Extract the [x, y] coordinate from the center of the cell holding the provided text.  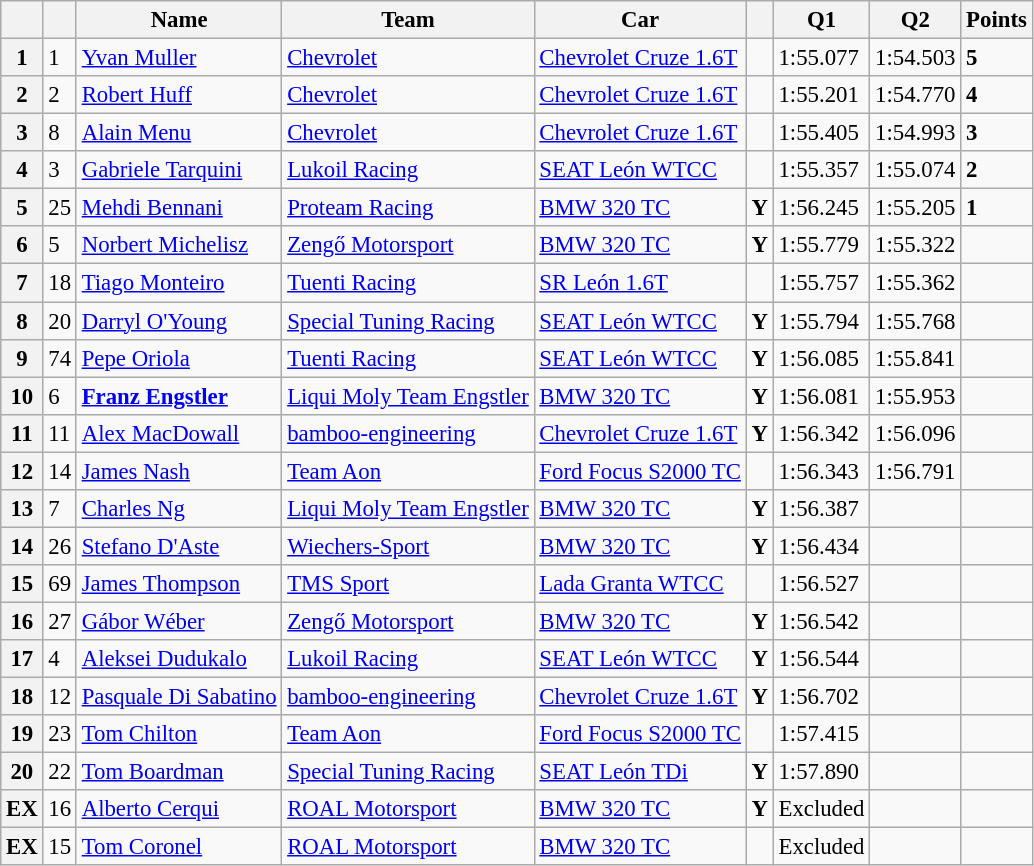
1:56.342 [822, 433]
19 [22, 734]
Norbert Michelisz [178, 245]
1:55.841 [916, 358]
1:55.757 [822, 283]
Aleksei Dudukalo [178, 659]
1:56.434 [822, 546]
Tom Boardman [178, 772]
1:55.074 [916, 170]
Q2 [916, 20]
74 [60, 358]
1:56.702 [822, 697]
1:57.890 [822, 772]
1:54.993 [916, 133]
1:56.343 [822, 471]
27 [60, 621]
1:55.779 [822, 245]
1:56.542 [822, 621]
26 [60, 546]
1:55.322 [916, 245]
1:55.357 [822, 170]
1:55.077 [822, 58]
Gabriele Tarquini [178, 170]
10 [22, 396]
Wiechers-Sport [408, 546]
1:56.527 [822, 584]
SR León 1.6T [640, 283]
Tom Chilton [178, 734]
Proteam Racing [408, 208]
1:55.768 [916, 321]
Darryl O'Young [178, 321]
Alain Menu [178, 133]
Gábor Wéber [178, 621]
Stefano D'Aste [178, 546]
1:56.387 [822, 509]
1:57.415 [822, 734]
Q1 [822, 20]
TMS Sport [408, 584]
Name [178, 20]
1:55.362 [916, 283]
1:55.405 [822, 133]
Tom Coronel [178, 847]
25 [60, 208]
Charles Ng [178, 509]
Franz Engstler [178, 396]
Points [996, 20]
Car [640, 20]
13 [22, 509]
Team [408, 20]
1:56.081 [822, 396]
SEAT León TDi [640, 772]
1:55.953 [916, 396]
1:56.791 [916, 471]
Tiago Monteiro [178, 283]
1:54.770 [916, 95]
James Thompson [178, 584]
1:56.096 [916, 433]
Pepe Oriola [178, 358]
Pasquale Di Sabatino [178, 697]
22 [60, 772]
Lada Granta WTCC [640, 584]
17 [22, 659]
Mehdi Bennani [178, 208]
James Nash [178, 471]
1:56.245 [822, 208]
1:55.201 [822, 95]
1:56.544 [822, 659]
Yvan Muller [178, 58]
9 [22, 358]
Alberto Cerqui [178, 809]
69 [60, 584]
23 [60, 734]
Robert Huff [178, 95]
1:56.085 [822, 358]
1:55.794 [822, 321]
1:55.205 [916, 208]
1:54.503 [916, 58]
Alex MacDowall [178, 433]
